Output the (x, y) coordinate of the center of the cell containing the given text.  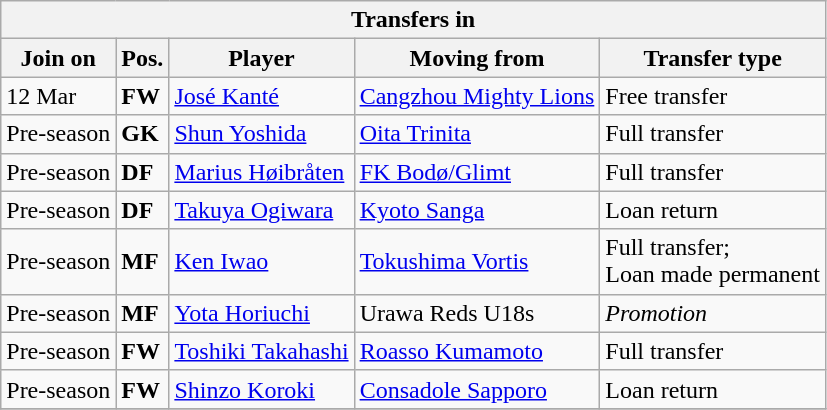
Yota Horiuchi (262, 313)
FK Bodø/Glimt (477, 172)
Marius Høibråten (262, 172)
Moving from (477, 58)
Consadole Sapporo (477, 389)
Shun Yoshida (262, 134)
Promotion (713, 313)
Transfers in (414, 20)
Transfer type (713, 58)
Tokushima Vortis (477, 262)
Player (262, 58)
Ken Iwao (262, 262)
Join on (58, 58)
Free transfer (713, 96)
Urawa Reds U18s (477, 313)
Roasso Kumamoto (477, 351)
Shinzo Koroki (262, 389)
Pos. (142, 58)
Full transfer; Loan made permanent (713, 262)
Takuya Ogiwara (262, 210)
José Kanté (262, 96)
Toshiki Takahashi (262, 351)
Cangzhou Mighty Lions (477, 96)
12 Mar (58, 96)
GK (142, 134)
Oita Trinita (477, 134)
Kyoto Sanga (477, 210)
